Detect which cell encompasses the target text, then output its (x, y) center coordinate. 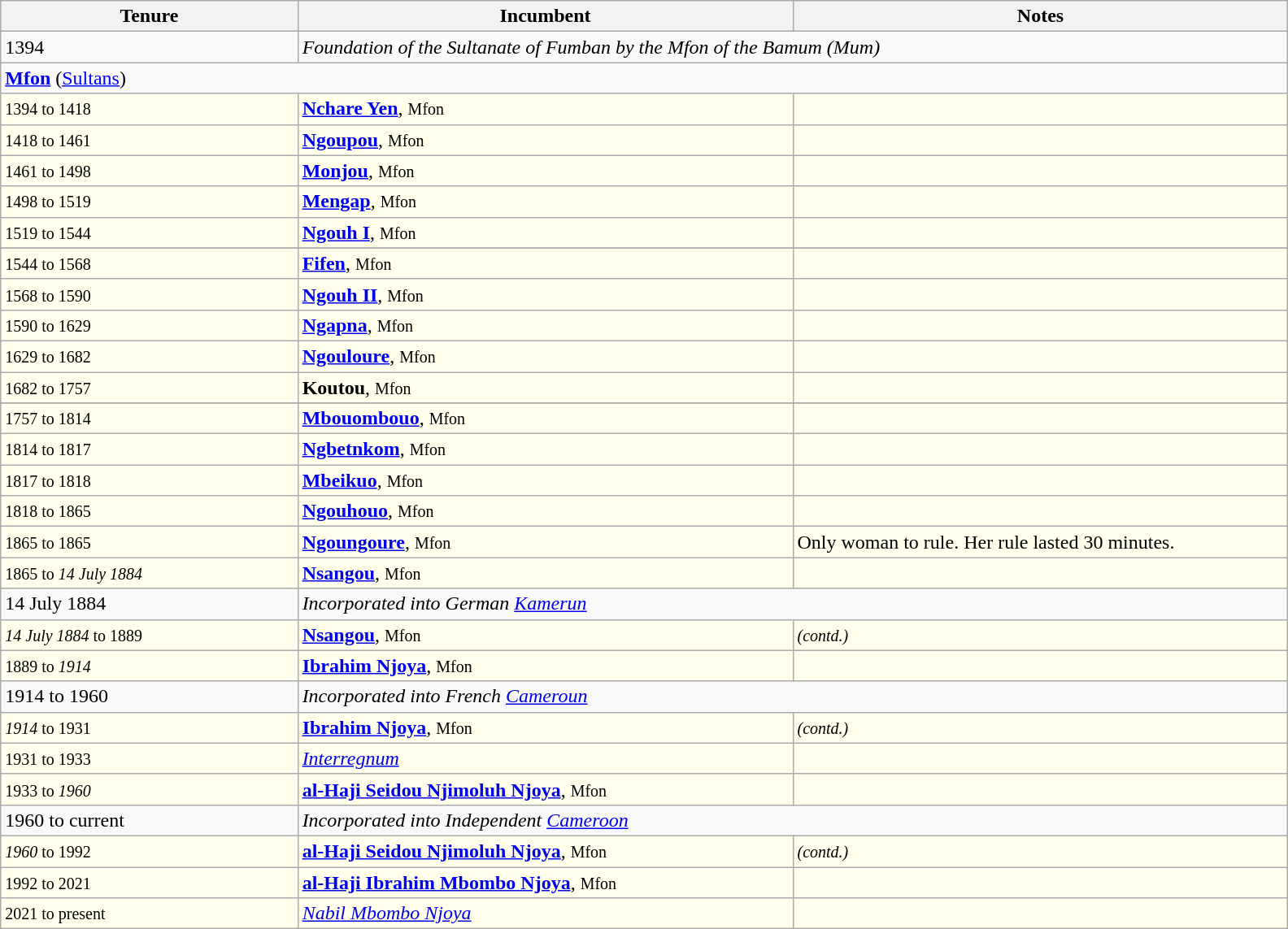
Ngouh I, Mfon (545, 232)
Incumbent (545, 16)
Fifen, Mfon (545, 263)
2021 to present (150, 914)
1814 to 1817 (150, 449)
Mbeikuo, Mfon (545, 480)
Monjou, Mfon (545, 171)
1931 to 1933 (150, 758)
1757 to 1814 (150, 419)
1933 to 1960 (150, 789)
Notes (1041, 16)
Nabil Mbombo Njoya (545, 914)
Mbouombouo, Mfon (545, 419)
1682 to 1757 (150, 388)
Koutou, Mfon (545, 388)
1629 to 1682 (150, 356)
Foundation of the Sultanate of Fumban by the Mfon of the Bamum (Mum) (793, 47)
1914 to 1960 (150, 697)
Ngoupou, Mfon (545, 140)
Ngoungoure, Mfon (545, 542)
1461 to 1498 (150, 171)
Tenure (150, 16)
14 July 1884 to 1889 (150, 635)
Incorporated into German Kamerun (793, 604)
1914 to 1931 (150, 727)
1498 to 1519 (150, 202)
Ngouhouo, Mfon (545, 511)
Mengap, Mfon (545, 202)
Ngapna, Mfon (545, 325)
al-Haji Ibrahim Mbombo Njoya, Mfon (545, 882)
Nchare Yen, Mfon (545, 109)
Ngouloure, Mfon (545, 356)
1394 (150, 47)
Mfon (Sultans) (644, 78)
1418 to 1461 (150, 140)
1818 to 1865 (150, 511)
Incorporated into Independent Cameroon (793, 820)
Incorporated into French Cameroun (793, 697)
1960 to 1992 (150, 851)
1889 to 1914 (150, 666)
1568 to 1590 (150, 294)
Ngbetnkom, Mfon (545, 449)
14 July 1884 (150, 604)
Ngouh II, Mfon (545, 294)
1590 to 1629 (150, 325)
1394 to 1418 (150, 109)
1992 to 2021 (150, 882)
1960 to current (150, 820)
1544 to 1568 (150, 263)
1865 to 14 July 1884 (150, 573)
1817 to 1818 (150, 480)
1865 to 1865 (150, 542)
1519 to 1544 (150, 232)
Only woman to rule. Her rule lasted 30 minutes. (1041, 542)
Interregnum (545, 758)
